Locate the cell with the specified text and output its [X, Y] center coordinate. 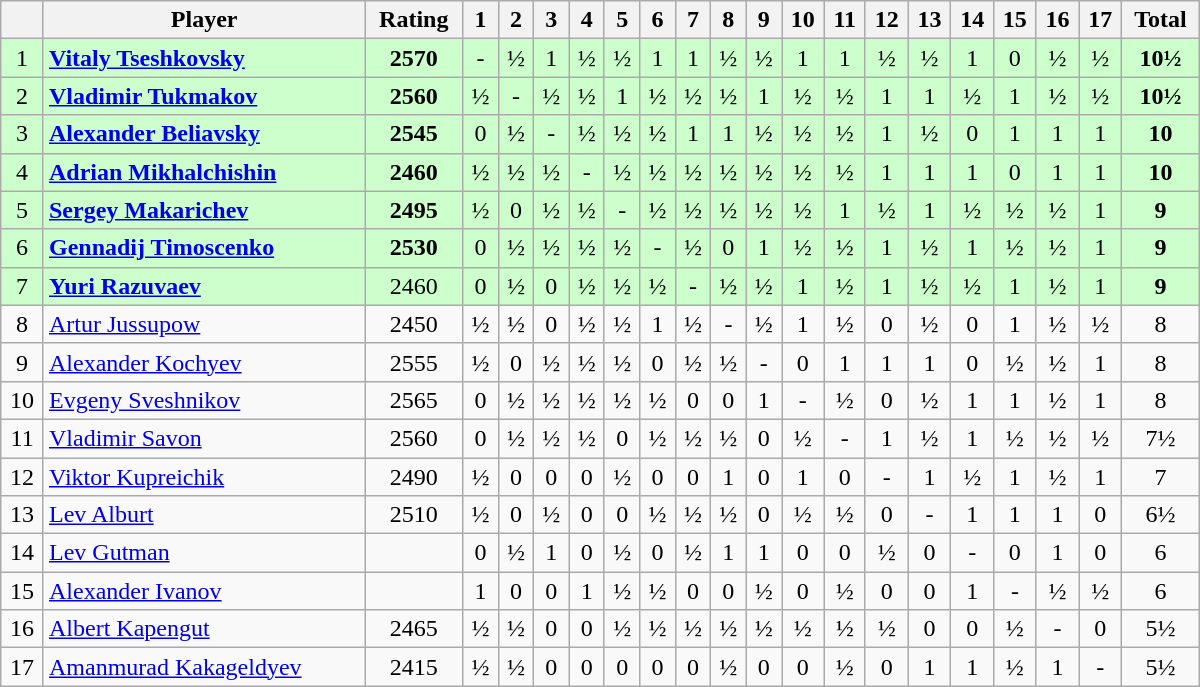
Yuri Razuvaev [204, 286]
2545 [414, 134]
Viktor Kupreichik [204, 477]
2450 [414, 324]
Lev Alburt [204, 515]
Total [1161, 20]
7½ [1161, 438]
2570 [414, 58]
2490 [414, 477]
Alexander Ivanov [204, 591]
2510 [414, 515]
2555 [414, 362]
6½ [1161, 515]
2415 [414, 667]
2565 [414, 400]
Vladimir Savon [204, 438]
Player [204, 20]
Artur Jussupow [204, 324]
2495 [414, 210]
Alexander Kochyev [204, 362]
Evgeny Sveshnikov [204, 400]
Rating [414, 20]
Gennadij Timoscenko [204, 248]
2465 [414, 629]
Vladimir Tukmakov [204, 96]
Albert Kapengut [204, 629]
Amanmurad Kakageldyev [204, 667]
Vitaly Tseshkovsky [204, 58]
Sergey Makarichev [204, 210]
Lev Gutman [204, 553]
Adrian Mikhalchishin [204, 172]
2530 [414, 248]
Alexander Beliavsky [204, 134]
